Pinpoint the cell where the given text exists, returning its (X, Y) midpoint coordinate. 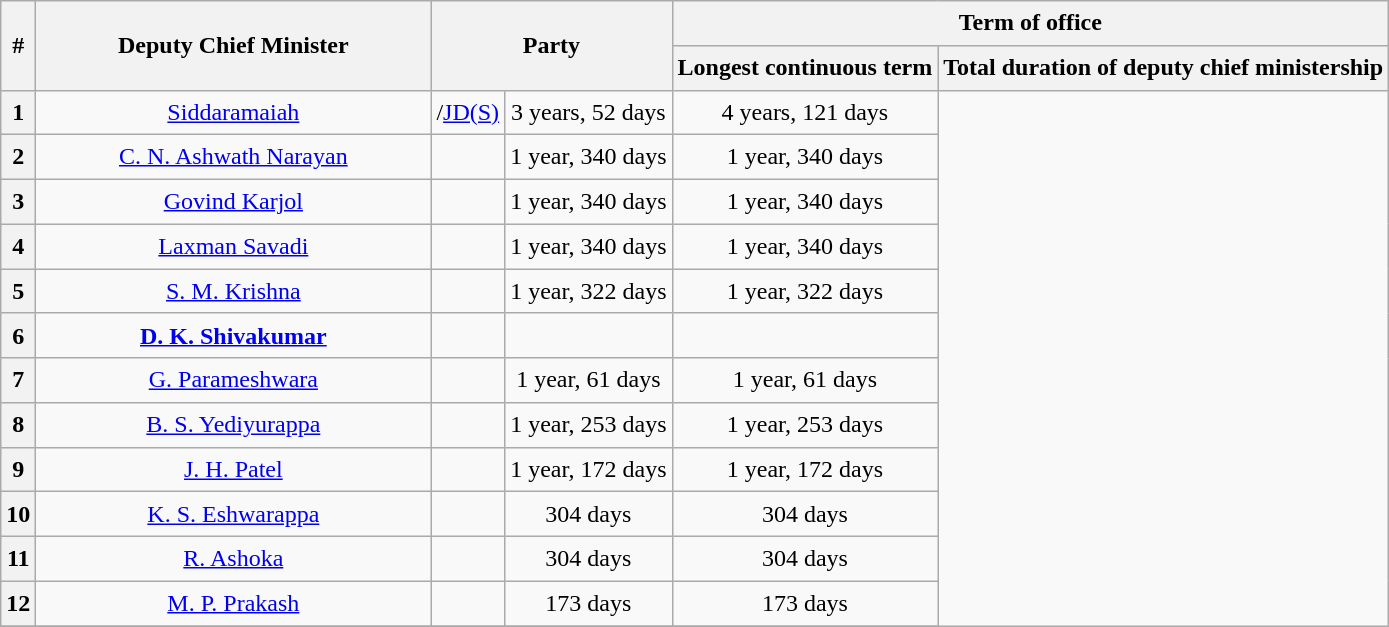
K. S. Eshwarappa (234, 514)
G. Parameshwara (234, 380)
10 (18, 514)
7 (18, 380)
4 years, 121 days (805, 112)
Laxman Savadi (234, 246)
R. Ashoka (234, 560)
C. N. Ashwath Narayan (234, 158)
3 (18, 202)
Total duration of deputy chief ministership (1164, 68)
Govind Karjol (234, 202)
8 (18, 426)
/JD(S) (468, 112)
D. K. Shivakumar (234, 336)
Siddaramaiah (234, 112)
# (18, 46)
12 (18, 604)
J. H. Patel (234, 470)
B. S. Yediyurappa (234, 426)
Longest continuous term (805, 68)
5 (18, 292)
Term of office (1030, 24)
S. M. Krishna (234, 292)
M. P. Prakash (234, 604)
3 years, 52 days (588, 112)
Party (552, 46)
4 (18, 246)
6 (18, 336)
Deputy Chief Minister (234, 46)
1 (18, 112)
9 (18, 470)
2 (18, 158)
11 (18, 560)
